Determine the (X, Y) coordinate at the center of the cell enclosing the given text.  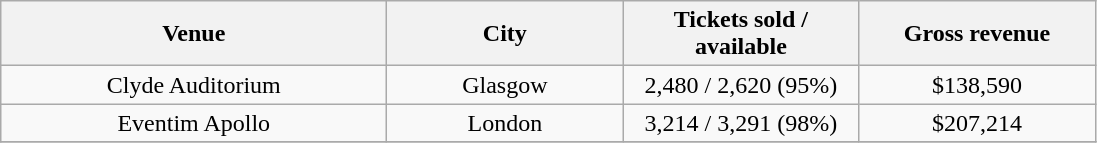
London (505, 123)
$207,214 (977, 123)
$138,590 (977, 85)
Venue (194, 34)
Tickets sold / available (741, 34)
City (505, 34)
3,214 / 3,291 (98%) (741, 123)
Glasgow (505, 85)
Clyde Auditorium (194, 85)
Gross revenue (977, 34)
Eventim Apollo (194, 123)
2,480 / 2,620 (95%) (741, 85)
